Search for the cell housing the specified text and yield its [x, y] center coordinate. 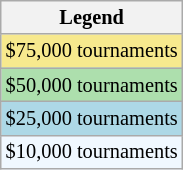
$10,000 tournaments [92, 152]
$50,000 tournaments [92, 85]
Legend [92, 17]
$25,000 tournaments [92, 118]
$75,000 tournaments [92, 51]
